For the text-containing cell, return its midpoint in (X, Y) coordinate format. 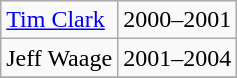
Tim Clark (60, 20)
2000–2001 (178, 20)
Jeff Waage (60, 58)
2001–2004 (178, 58)
